Output the [X, Y] coordinate of the center of the cell containing the given text.  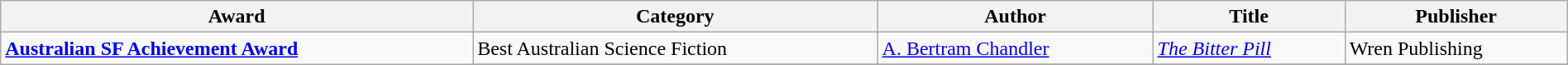
A. Bertram Chandler [1016, 48]
Australian SF Achievement Award [237, 48]
Title [1249, 17]
Category [675, 17]
Wren Publishing [1456, 48]
Author [1016, 17]
Best Australian Science Fiction [675, 48]
Award [237, 17]
Publisher [1456, 17]
The Bitter Pill [1249, 48]
